From the cell containing the given text, extract its center point as (x, y) coordinate. 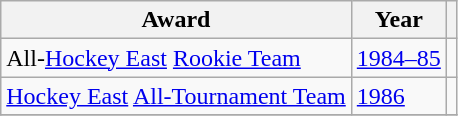
Hockey East All-Tournament Team (176, 96)
Year (398, 20)
1984–85 (398, 58)
All-Hockey East Rookie Team (176, 58)
Award (176, 20)
1986 (398, 96)
